Output the (x, y) coordinate of the center of the cell containing the given text.  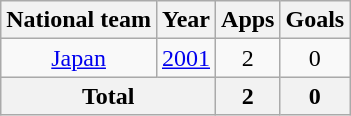
Total (108, 96)
Japan (79, 58)
Goals (315, 20)
Year (186, 20)
2001 (186, 58)
Apps (248, 20)
National team (79, 20)
